From the cell containing the given text, extract its center point as [x, y] coordinate. 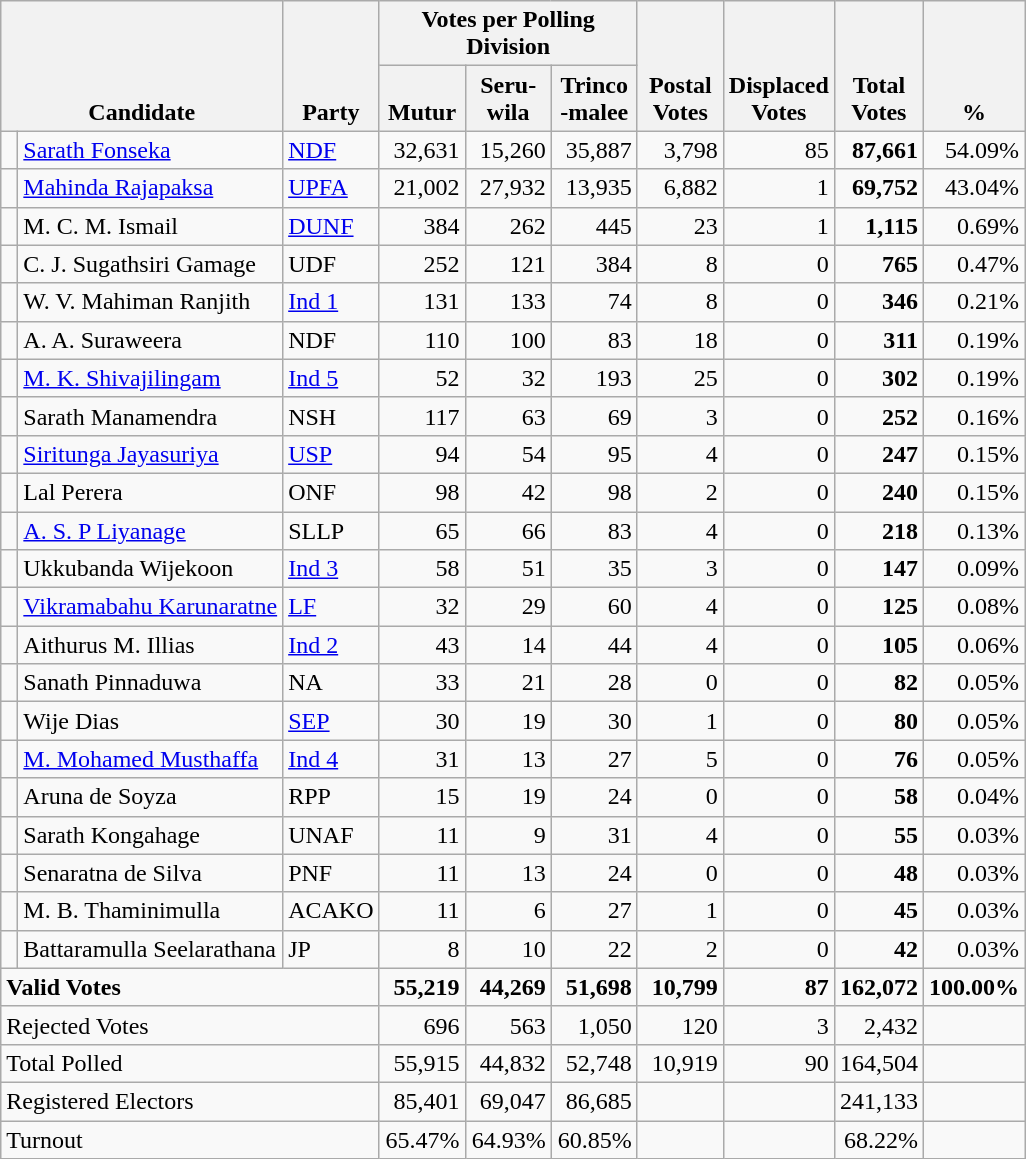
52,748 [594, 1063]
Registered Electors [190, 1101]
JP [331, 949]
Ind 4 [331, 759]
Valid Votes [190, 987]
Ukkubanda Wijekoon [150, 569]
346 [878, 302]
147 [878, 569]
1,050 [594, 1025]
54.09% [974, 150]
13,935 [594, 188]
133 [508, 302]
85,401 [422, 1101]
USP [331, 454]
240 [878, 492]
69,047 [508, 1101]
445 [594, 226]
0.47% [974, 264]
Aithurus M. Illias [150, 645]
Aruna de Soyza [150, 797]
5 [680, 759]
64.93% [508, 1139]
21,002 [422, 188]
162,072 [878, 987]
100.00% [974, 987]
0.08% [974, 607]
Sanath Pinnaduwa [150, 683]
21 [508, 683]
44,832 [508, 1063]
0.04% [974, 797]
PNF [331, 873]
74 [594, 302]
302 [878, 378]
0.13% [974, 531]
69,752 [878, 188]
76 [878, 759]
RPP [331, 797]
NSH [331, 416]
32,631 [422, 150]
86,685 [594, 1101]
82 [878, 683]
311 [878, 340]
DUNF [331, 226]
SEP [331, 721]
80 [878, 721]
9 [508, 835]
262 [508, 226]
43.04% [974, 188]
Total Polled [190, 1063]
105 [878, 645]
65.47% [422, 1139]
0.16% [974, 416]
125 [878, 607]
14 [508, 645]
247 [878, 454]
M. Mohamed Musthaffa [150, 759]
Ind 1 [331, 302]
44 [594, 645]
Seru-wila [508, 98]
35 [594, 569]
193 [594, 378]
18 [680, 340]
LF [331, 607]
563 [508, 1025]
218 [878, 531]
Mahinda Rajapaksa [150, 188]
10,799 [680, 987]
Mutur [422, 98]
55 [878, 835]
Battaramulla Seelarathana [150, 949]
131 [422, 302]
85 [778, 150]
110 [422, 340]
M. C. M. Ismail [150, 226]
10,919 [680, 1063]
Vikramabahu Karunaratne [150, 607]
117 [422, 416]
Turnout [190, 1139]
0.69% [974, 226]
95 [594, 454]
164,504 [878, 1063]
A. A. Suraweera [150, 340]
65 [422, 531]
M. K. Shivajilingam [150, 378]
Senaratna de Silva [150, 873]
SLLP [331, 531]
NA [331, 683]
25 [680, 378]
Candidate [142, 66]
29 [508, 607]
35,887 [594, 150]
55,915 [422, 1063]
27,932 [508, 188]
63 [508, 416]
69 [594, 416]
60 [594, 607]
0.06% [974, 645]
Votes per Polling Division [508, 34]
66 [508, 531]
52 [422, 378]
1,115 [878, 226]
Rejected Votes [190, 1025]
100 [508, 340]
68.22% [878, 1139]
Ind 2 [331, 645]
PostalVotes [680, 66]
6 [508, 911]
Sarath Fonseka [150, 150]
0.21% [974, 302]
55,219 [422, 987]
ONF [331, 492]
696 [422, 1025]
M. B. Thaminimulla [150, 911]
Total Votes [878, 66]
87 [778, 987]
10 [508, 949]
Siritunga Jayasuriya [150, 454]
28 [594, 683]
90 [778, 1063]
Lal Perera [150, 492]
54 [508, 454]
45 [878, 911]
UNAF [331, 835]
22 [594, 949]
241,133 [878, 1101]
51 [508, 569]
94 [422, 454]
Party [331, 66]
Sarath Manamendra [150, 416]
Trinco-malee [594, 98]
60.85% [594, 1139]
48 [878, 873]
15,260 [508, 150]
6,882 [680, 188]
121 [508, 264]
DisplacedVotes [778, 66]
UPFA [331, 188]
51,698 [594, 987]
C. J. Sugathsiri Gamage [150, 264]
23 [680, 226]
44,269 [508, 987]
A. S. P Liyanage [150, 531]
Wije Dias [150, 721]
W. V. Mahiman Ranjith [150, 302]
43 [422, 645]
765 [878, 264]
UDF [331, 264]
33 [422, 683]
ACAKO [331, 911]
% [974, 66]
2,432 [878, 1025]
Ind 5 [331, 378]
0.09% [974, 569]
87,661 [878, 150]
15 [422, 797]
3,798 [680, 150]
Sarath Kongahage [150, 835]
120 [680, 1025]
Ind 3 [331, 569]
